Locate the cell with the specified text and output its (x, y) center coordinate. 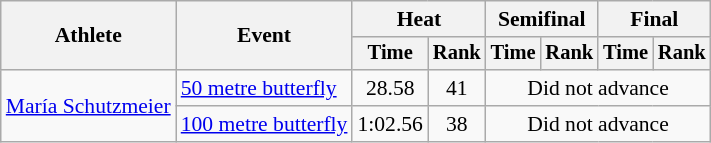
Event (264, 36)
50 metre butterfly (264, 88)
1:02.56 (390, 124)
41 (457, 88)
Athlete (88, 36)
Semifinal (542, 19)
Heat (418, 19)
María Schutzmeier (88, 106)
28.58 (390, 88)
38 (457, 124)
100 metre butterfly (264, 124)
Final (654, 19)
